From the cell containing the given text, extract its center point as [x, y] coordinate. 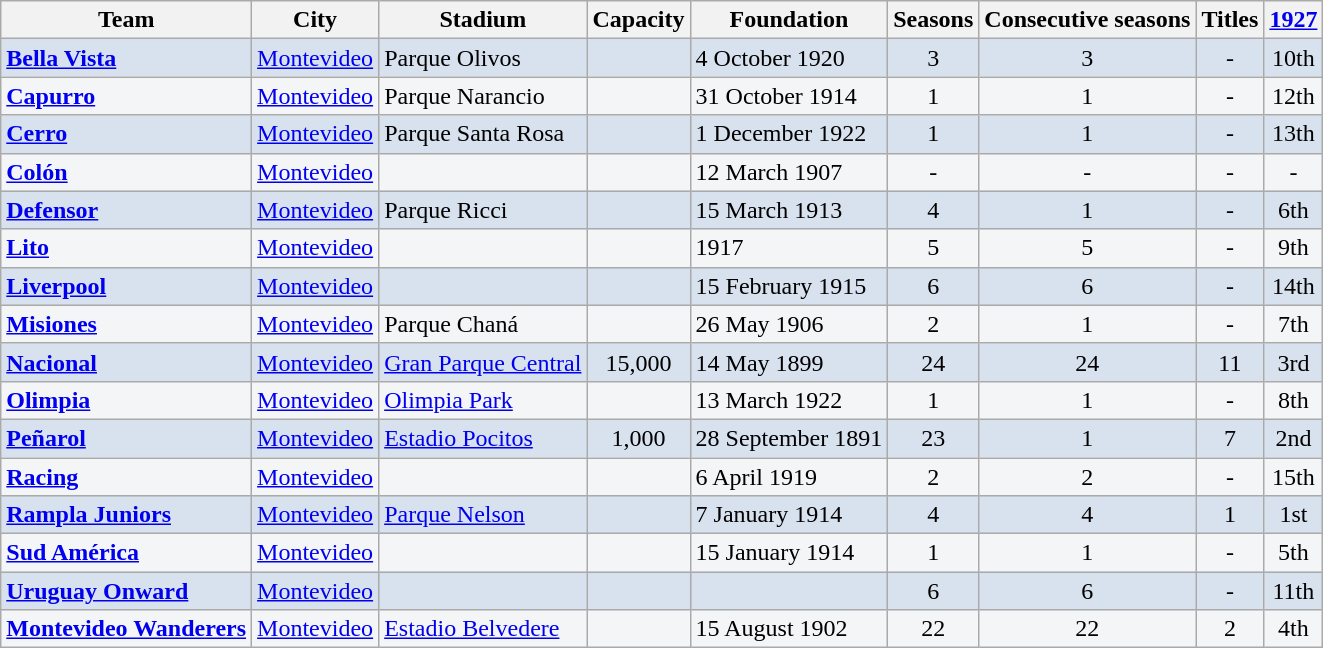
Misiones [126, 324]
15 January 1914 [789, 553]
Estadio Belvedere [483, 629]
13th [1294, 134]
Capurro [126, 96]
1927 [1294, 20]
Capacity [638, 20]
Rampla Juniors [126, 515]
Liverpool [126, 286]
28 September 1891 [789, 438]
11th [1294, 591]
Estadio Pocitos [483, 438]
Gran Parque Central [483, 362]
Uruguay Onward [126, 591]
Parque Ricci [483, 210]
Lito [126, 248]
4th [1294, 629]
11 [1230, 362]
Cerro [126, 134]
1917 [789, 248]
4 October 1920 [789, 58]
Nacional [126, 362]
Olimpia Park [483, 400]
26 May 1906 [789, 324]
15 February 1915 [789, 286]
Team [126, 20]
Parque Santa Rosa [483, 134]
Defensor [126, 210]
12th [1294, 96]
Parque Chaná [483, 324]
15,000 [638, 362]
1,000 [638, 438]
6th [1294, 210]
1 December 1922 [789, 134]
15th [1294, 477]
Foundation [789, 20]
Racing [126, 477]
Olimpia [126, 400]
Seasons [934, 20]
14 May 1899 [789, 362]
23 [934, 438]
15 August 1902 [789, 629]
10th [1294, 58]
Titles [1230, 20]
City [316, 20]
Bella Vista [126, 58]
Sud América [126, 553]
31 October 1914 [789, 96]
Montevideo Wanderers [126, 629]
Peñarol [126, 438]
3rd [1294, 362]
1st [1294, 515]
5th [1294, 553]
Stadium [483, 20]
Colón [126, 172]
Consecutive seasons [1088, 20]
8th [1294, 400]
14th [1294, 286]
7 January 1914 [789, 515]
Parque Narancio [483, 96]
12 March 1907 [789, 172]
9th [1294, 248]
7th [1294, 324]
6 April 1919 [789, 477]
Parque Nelson [483, 515]
15 March 1913 [789, 210]
Parque Olivos [483, 58]
2nd [1294, 438]
13 March 1922 [789, 400]
7 [1230, 438]
